Determine the [X, Y] coordinate at the center of the cell enclosing the given text.  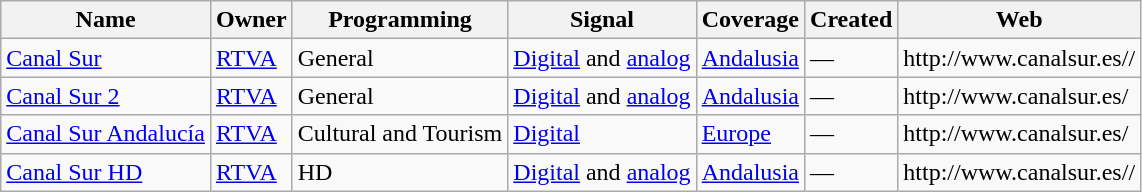
HD [400, 172]
Europe [750, 134]
Canal Sur [106, 58]
Cultural and Tourism [400, 134]
Signal [602, 20]
Coverage [750, 20]
Canal Sur HD [106, 172]
Created [852, 20]
Programming [400, 20]
Owner [251, 20]
Web [1020, 20]
Digital [602, 134]
Canal Sur Andalucía [106, 134]
Canal Sur 2 [106, 96]
Name [106, 20]
